Provide the (X, Y) coordinate of the cell's center where the given text is located.  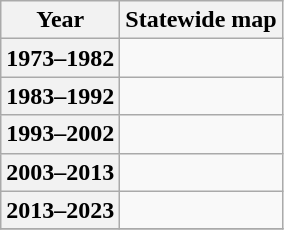
Year (60, 20)
Statewide map (201, 20)
2003–2013 (60, 172)
2013–2023 (60, 210)
1993–2002 (60, 134)
1973–1982 (60, 58)
1983–1992 (60, 96)
